Search for the cell housing the specified text and yield its (X, Y) center coordinate. 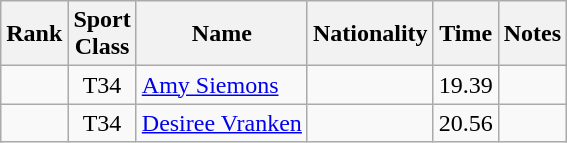
Time (466, 34)
Notes (532, 34)
Name (222, 34)
20.56 (466, 123)
Amy Siemons (222, 85)
Nationality (370, 34)
Desiree Vranken (222, 123)
SportClass (102, 34)
19.39 (466, 85)
Rank (34, 34)
